Find where the given text appears and provide that cell's center as (x, y) coordinate. 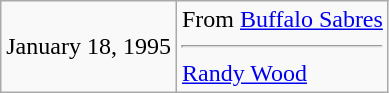
From Buffalo SabresRandy Wood (282, 47)
January 18, 1995 (89, 47)
